Identify which cell holds the provided text, then report its [x, y] central coordinate. 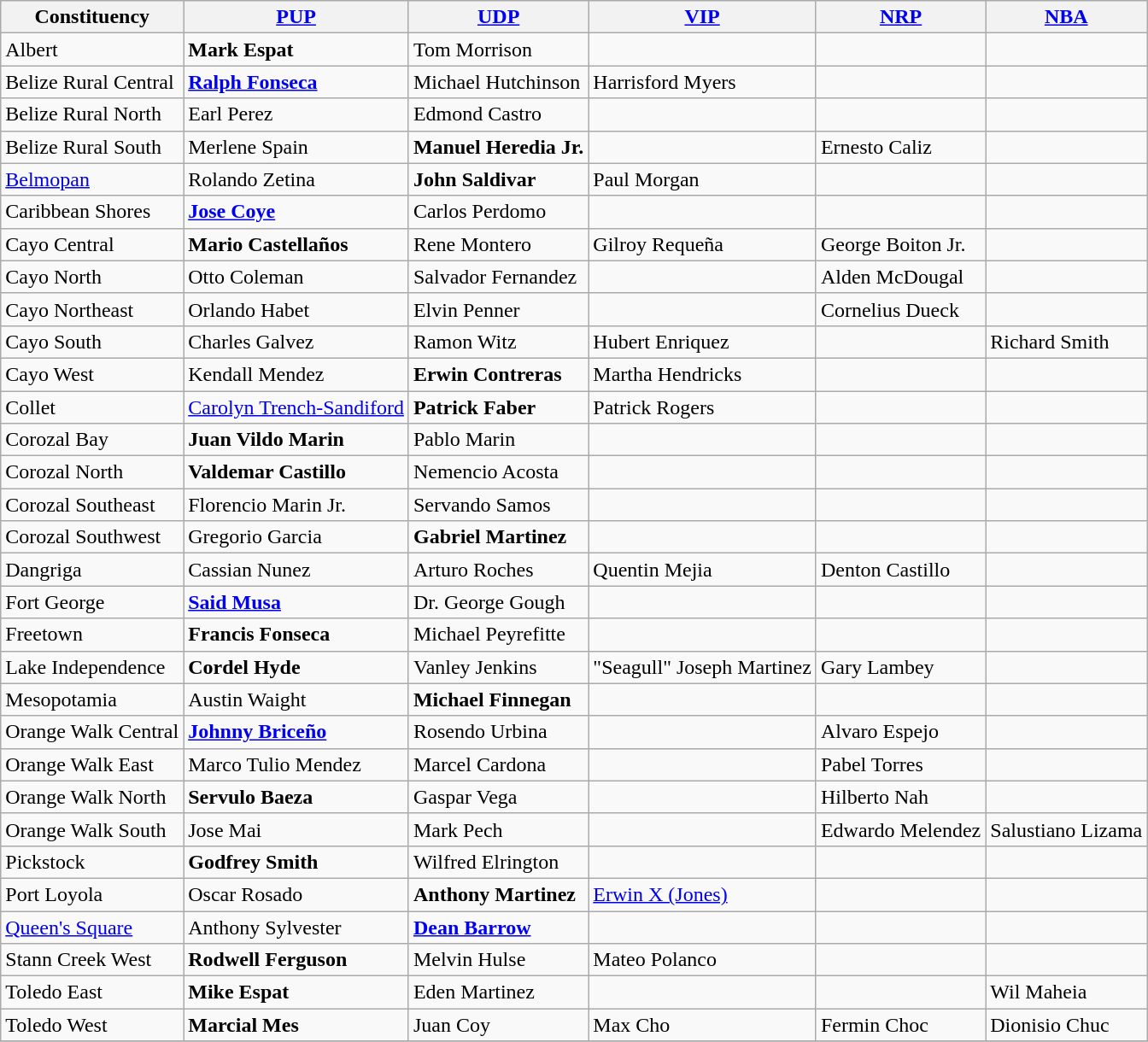
Belize Rural Central [92, 82]
Orange Walk Central [92, 732]
Elvin Penner [498, 309]
Valdemar Castillo [296, 472]
Belize Rural South [92, 147]
Mateo Polanco [702, 960]
Salvador Fernandez [498, 277]
Quentin Mejia [702, 570]
Mesopotamia [92, 700]
Orange Walk East [92, 764]
Said Musa [296, 602]
Wil Maheia [1066, 992]
Juan Vildo Marin [296, 440]
Denton Castillo [900, 570]
John Saldivar [498, 179]
Charles Galvez [296, 342]
VIP [702, 17]
Godfrey Smith [296, 862]
Austin Waight [296, 700]
Gary Lambey [900, 667]
Servulo Baeza [296, 797]
Gabriel Martinez [498, 537]
Caribbean Shores [92, 212]
Toledo East [92, 992]
Mario Castellaños [296, 244]
Ernesto Caliz [900, 147]
Rosendo Urbina [498, 732]
Corozal Bay [92, 440]
Pabel Torres [900, 764]
Lake Independence [92, 667]
Edmond Castro [498, 114]
Corozal North [92, 472]
Alden McDougal [900, 277]
Michael Peyrefitte [498, 635]
Patrick Rogers [702, 407]
Erwin Contreras [498, 374]
Cayo West [92, 374]
PUP [296, 17]
Belize Rural North [92, 114]
Florencio Marin Jr. [296, 505]
Rolando Zetina [296, 179]
Fort George [92, 602]
UDP [498, 17]
Tom Morrison [498, 50]
Fermin Choc [900, 1025]
Mark Pech [498, 829]
Pickstock [92, 862]
Hubert Enriquez [702, 342]
Patrick Faber [498, 407]
Dionisio Chuc [1066, 1025]
Michael Finnegan [498, 700]
Carolyn Trench-Sandiford [296, 407]
Collet [92, 407]
Wilfred Elrington [498, 862]
Cayo Central [92, 244]
NBA [1066, 17]
Mark Espat [296, 50]
George Boiton Jr. [900, 244]
Jose Coye [296, 212]
Servando Samos [498, 505]
Merlene Spain [296, 147]
Erwin X (Jones) [702, 894]
Eden Martinez [498, 992]
Kendall Mendez [296, 374]
Francis Fonseca [296, 635]
Dean Barrow [498, 927]
Manuel Heredia Jr. [498, 147]
Corozal Southeast [92, 505]
Cornelius Dueck [900, 309]
Pablo Marin [498, 440]
Cassian Nunez [296, 570]
Orange Walk North [92, 797]
Gregorio Garcia [296, 537]
Cayo North [92, 277]
Port Loyola [92, 894]
Anthony Sylvester [296, 927]
Gaspar Vega [498, 797]
Harrisford Myers [702, 82]
Alvaro Espejo [900, 732]
Vanley Jenkins [498, 667]
NRP [900, 17]
Martha Hendricks [702, 374]
Toledo West [92, 1025]
Albert [92, 50]
Michael Hutchinson [498, 82]
Ralph Fonseca [296, 82]
Rodwell Ferguson [296, 960]
Earl Perez [296, 114]
Hilberto Nah [900, 797]
Juan Coy [498, 1025]
Otto Coleman [296, 277]
Dr. George Gough [498, 602]
Cordel Hyde [296, 667]
Orange Walk South [92, 829]
Rene Montero [498, 244]
Johnny Briceño [296, 732]
Salustiano Lizama [1066, 829]
Cayo South [92, 342]
Gilroy Requeña [702, 244]
Nemencio Acosta [498, 472]
Oscar Rosado [296, 894]
Arturo Roches [498, 570]
"Seagull" Joseph Martinez [702, 667]
Corozal Southwest [92, 537]
Marcel Cardona [498, 764]
Queen's Square [92, 927]
Orlando Habet [296, 309]
Marcial Mes [296, 1025]
Edwardo Melendez [900, 829]
Carlos Perdomo [498, 212]
Constituency [92, 17]
Anthony Martinez [498, 894]
Freetown [92, 635]
Belmopan [92, 179]
Dangriga [92, 570]
Ramon Witz [498, 342]
Melvin Hulse [498, 960]
Paul Morgan [702, 179]
Jose Mai [296, 829]
Max Cho [702, 1025]
Marco Tulio Mendez [296, 764]
Richard Smith [1066, 342]
Stann Creek West [92, 960]
Cayo Northeast [92, 309]
Mike Espat [296, 992]
